For the text-containing cell, return its midpoint in (x, y) coordinate format. 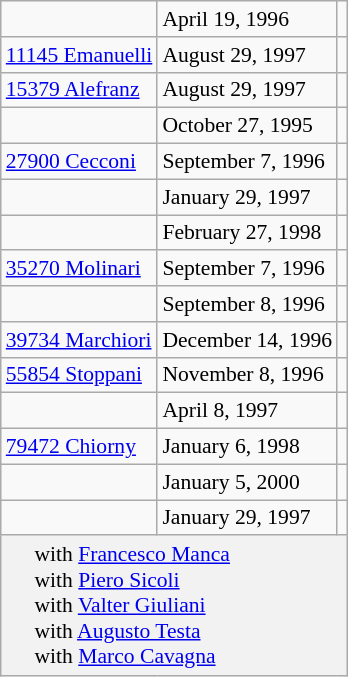
January 5, 2000 (247, 482)
October 27, 1995 (247, 126)
April 8, 1997 (247, 411)
November 8, 1996 (247, 375)
December 14, 1996 (247, 340)
35270 Molinari (80, 269)
January 6, 1998 (247, 447)
15379 Alefranz (80, 90)
April 19, 1996 (247, 19)
September 8, 1996 (247, 304)
27900 Cecconi (80, 162)
with Francesco Manca with Piero Sicoli with Valter Giuliani with Augusto Testa with Marco Cavagna (174, 606)
11145 Emanuelli (80, 55)
39734 Marchiori (80, 340)
February 27, 1998 (247, 233)
55854 Stoppani (80, 375)
79472 Chiorny (80, 447)
